Scan for the cell matching the given text and deliver its [X, Y] coordinate at center. 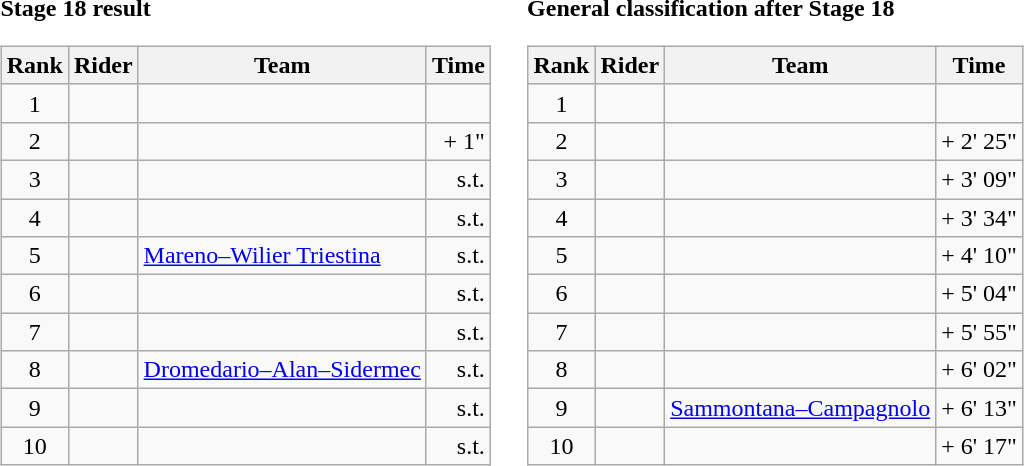
+ 5' 55" [980, 332]
+ 6' 17" [980, 446]
+ 3' 09" [980, 179]
+ 6' 13" [980, 408]
+ 4' 10" [980, 256]
+ 6' 02" [980, 370]
Sammontana–Campagnolo [800, 408]
+ 1" [458, 141]
+ 2' 25" [980, 141]
Mareno–Wilier Triestina [282, 256]
+ 3' 34" [980, 217]
Dromedario–Alan–Sidermec [282, 370]
+ 5' 04" [980, 294]
